From the cell containing the given text, extract its center point as (x, y) coordinate. 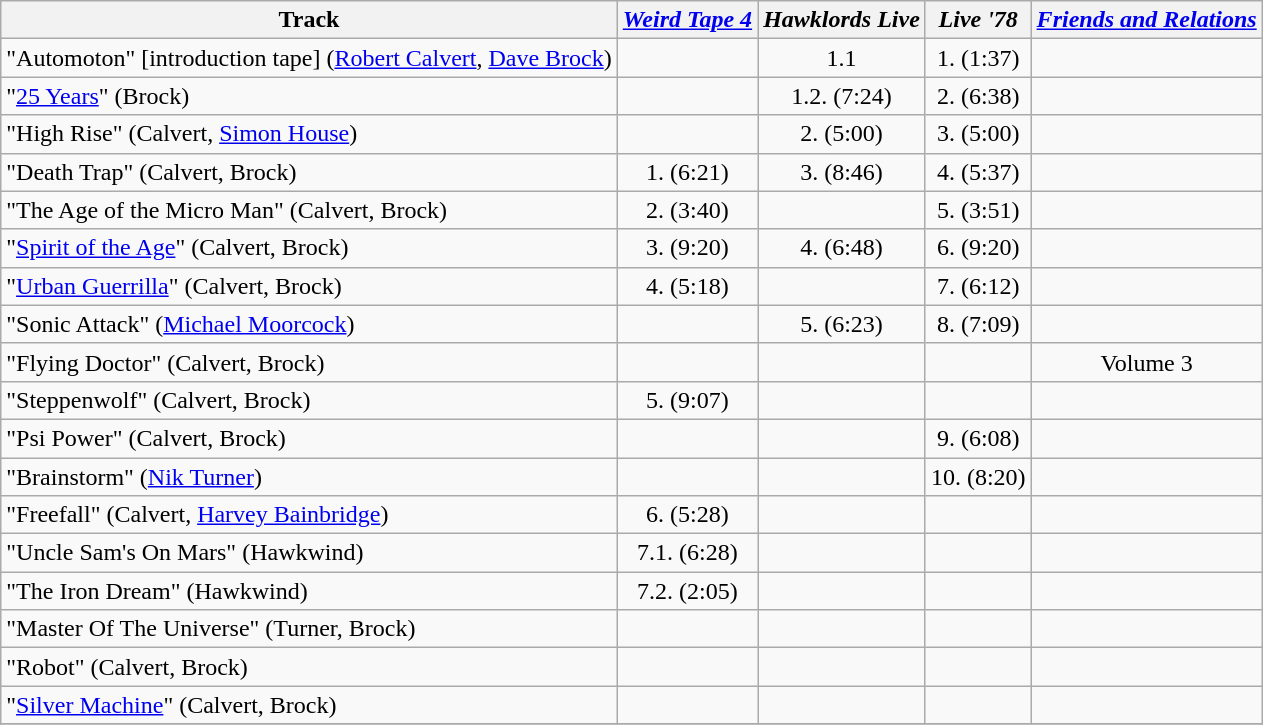
10. (8:20) (978, 477)
"Death Trap" (Calvert, Brock) (309, 172)
5. (6:23) (842, 324)
"Freefall" (Calvert, Harvey Bainbridge) (309, 515)
"Spirit of the Age" (Calvert, Brock) (309, 248)
"The Iron Dream" (Hawkwind) (309, 591)
1. (1:37) (978, 58)
"Silver Machine" (Calvert, Brock) (309, 705)
7.2. (2:05) (687, 591)
"High Rise" (Calvert, Simon House) (309, 134)
"Flying Doctor" (Calvert, Brock) (309, 362)
5. (9:07) (687, 400)
Live '78 (978, 20)
"Master Of The Universe" (Turner, Brock) (309, 629)
8. (7:09) (978, 324)
Hawklords Live (842, 20)
6. (9:20) (978, 248)
5. (3:51) (978, 210)
1.1 (842, 58)
1.2. (7:24) (842, 96)
Volume 3 (1146, 362)
Friends and Relations (1146, 20)
"Robot" (Calvert, Brock) (309, 667)
2. (5:00) (842, 134)
1. (6:21) (687, 172)
7.1. (6:28) (687, 553)
4. (5:37) (978, 172)
"Urban Guerrilla" (Calvert, Brock) (309, 286)
"Brainstorm" (Nik Turner) (309, 477)
7. (6:12) (978, 286)
9. (6:08) (978, 438)
"Psi Power" (Calvert, Brock) (309, 438)
"Sonic Attack" (Michael Moorcock) (309, 324)
Weird Tape 4 (687, 20)
"Uncle Sam's On Mars" (Hawkwind) (309, 553)
3. (8:46) (842, 172)
3. (5:00) (978, 134)
"The Age of the Micro Man" (Calvert, Brock) (309, 210)
3. (9:20) (687, 248)
"25 Years" (Brock) (309, 96)
2. (3:40) (687, 210)
2. (6:38) (978, 96)
Track (309, 20)
4. (6:48) (842, 248)
4. (5:18) (687, 286)
"Automoton" [introduction tape] (Robert Calvert, Dave Brock) (309, 58)
6. (5:28) (687, 515)
"Steppenwolf" (Calvert, Brock) (309, 400)
